Scan for the cell matching the given text and deliver its [x, y] coordinate at center. 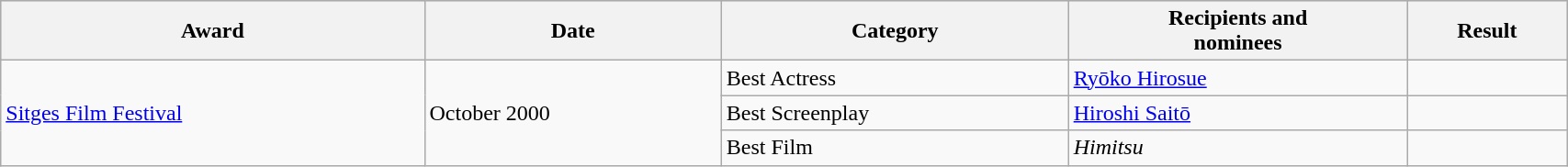
Category [895, 31]
Date [573, 31]
Result [1487, 31]
Best Actress [895, 78]
Sitges Film Festival [213, 113]
Hiroshi Saitō [1238, 113]
Best Screenplay [895, 113]
Himitsu [1238, 148]
Award [213, 31]
October 2000 [573, 113]
Ryōko Hirosue [1238, 78]
Recipients and nominees [1238, 31]
Best Film [895, 148]
